Return [x, y] of the center of cell containing provided text 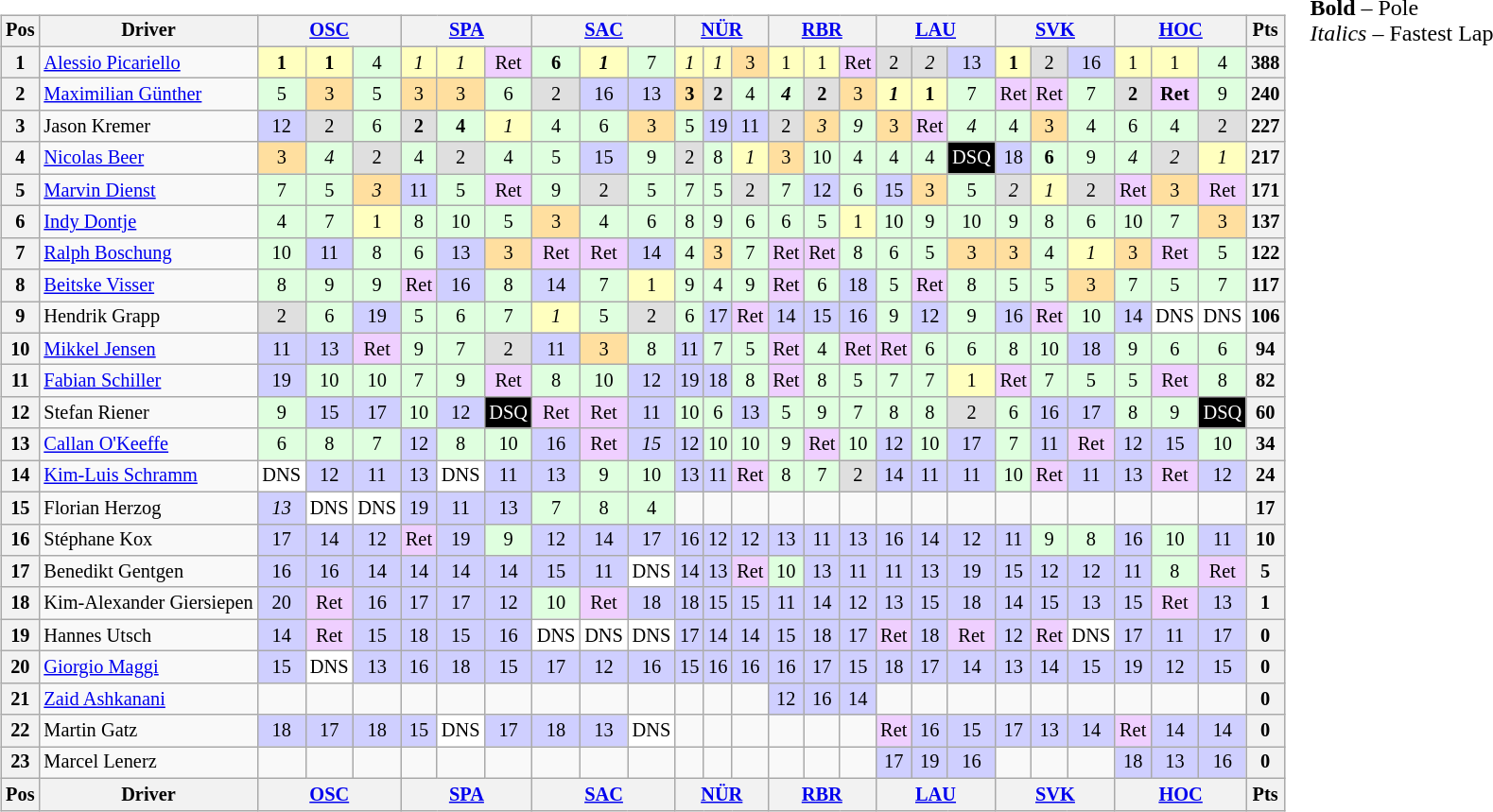
94 [1265, 349]
Zaid Ashkanani [148, 699]
171 [1265, 190]
Indy Dontje [148, 222]
Kim-Alexander Giersiepen [148, 603]
Hendrik Grapp [148, 318]
106 [1265, 318]
122 [1265, 253]
137 [1265, 222]
21 [20, 699]
Martin Gatz [148, 731]
Marcel Lenerz [148, 763]
Mikkel Jensen [148, 349]
Jason Kremer [148, 127]
Marvin Dienst [148, 190]
Benedikt Gentgen [148, 572]
23 [20, 763]
Maximilian Günther [148, 95]
Hannes Utsch [148, 635]
60 [1265, 413]
117 [1265, 285]
217 [1265, 158]
Stefan Riener [148, 413]
388 [1265, 62]
227 [1265, 127]
82 [1265, 381]
Fabian Schiller [148, 381]
Callan O'Keeffe [148, 444]
Kim-Luis Schramm [148, 476]
24 [1265, 476]
240 [1265, 95]
Stéphane Kox [148, 540]
Florian Herzog [148, 508]
Giorgio Maggi [148, 667]
22 [20, 731]
Ralph Boschung [148, 253]
34 [1265, 444]
Alessio Picariello [148, 62]
Beitske Visser [148, 285]
Nicolas Beer [148, 158]
